From the cell containing the given text, extract its center point as [x, y] coordinate. 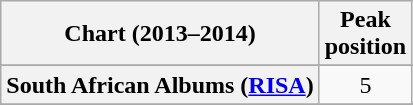
5 [365, 85]
South African Albums (RISA) [160, 85]
Peakposition [365, 34]
Chart (2013–2014) [160, 34]
